Detect which cell encompasses the target text, then output its [X, Y] center coordinate. 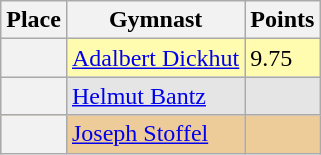
Gymnast [155, 20]
Place [34, 20]
9.75 [282, 58]
Points [282, 20]
Adalbert Dickhut [155, 58]
Helmut Bantz [155, 96]
Joseph Stoffel [155, 134]
